Pinpoint the cell where the given text exists, returning its [X, Y] midpoint coordinate. 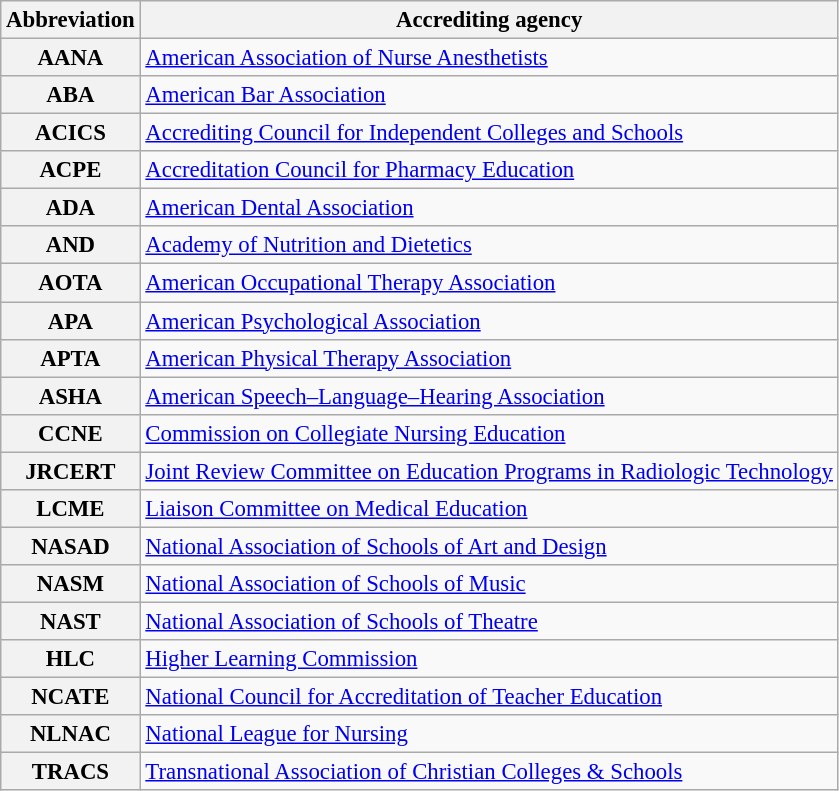
National Association of Schools of Art and Design [489, 546]
Liaison Committee on Medical Education [489, 509]
HLC [70, 659]
Accrediting agency [489, 20]
American Dental Association [489, 208]
National Council for Accreditation of Teacher Education [489, 697]
Abbreviation [70, 20]
AOTA [70, 283]
Accreditation Council for Pharmacy Education [489, 170]
NLNAC [70, 734]
ACICS [70, 133]
NASM [70, 584]
Academy of Nutrition and Dietetics [489, 245]
APTA [70, 358]
Joint Review Committee on Education Programs in Radiologic Technology [489, 471]
American Speech–Language–Hearing Association [489, 396]
Commission on Collegiate Nursing Education [489, 433]
Transnational Association of Christian Colleges & Schools [489, 772]
ABA [70, 95]
National Association of Schools of Music [489, 584]
JRCERT [70, 471]
CCNE [70, 433]
ACPE [70, 170]
NCATE [70, 697]
Higher Learning Commission [489, 659]
TRACS [70, 772]
National League for Nursing [489, 734]
AANA [70, 58]
LCME [70, 509]
American Association of Nurse Anesthetists [489, 58]
American Psychological Association [489, 321]
Accrediting Council for Independent Colleges and Schools [489, 133]
National Association of Schools of Theatre [489, 621]
ASHA [70, 396]
APA [70, 321]
ADA [70, 208]
American Occupational Therapy Association [489, 283]
NASAD [70, 546]
American Physical Therapy Association [489, 358]
AND [70, 245]
NAST [70, 621]
American Bar Association [489, 95]
